Extract the (x, y) coordinate from the center of the cell holding the provided text.  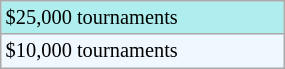
$10,000 tournaments (142, 51)
$25,000 tournaments (142, 17)
